Determine the (x, y) coordinate at the center of the cell enclosing the given text.  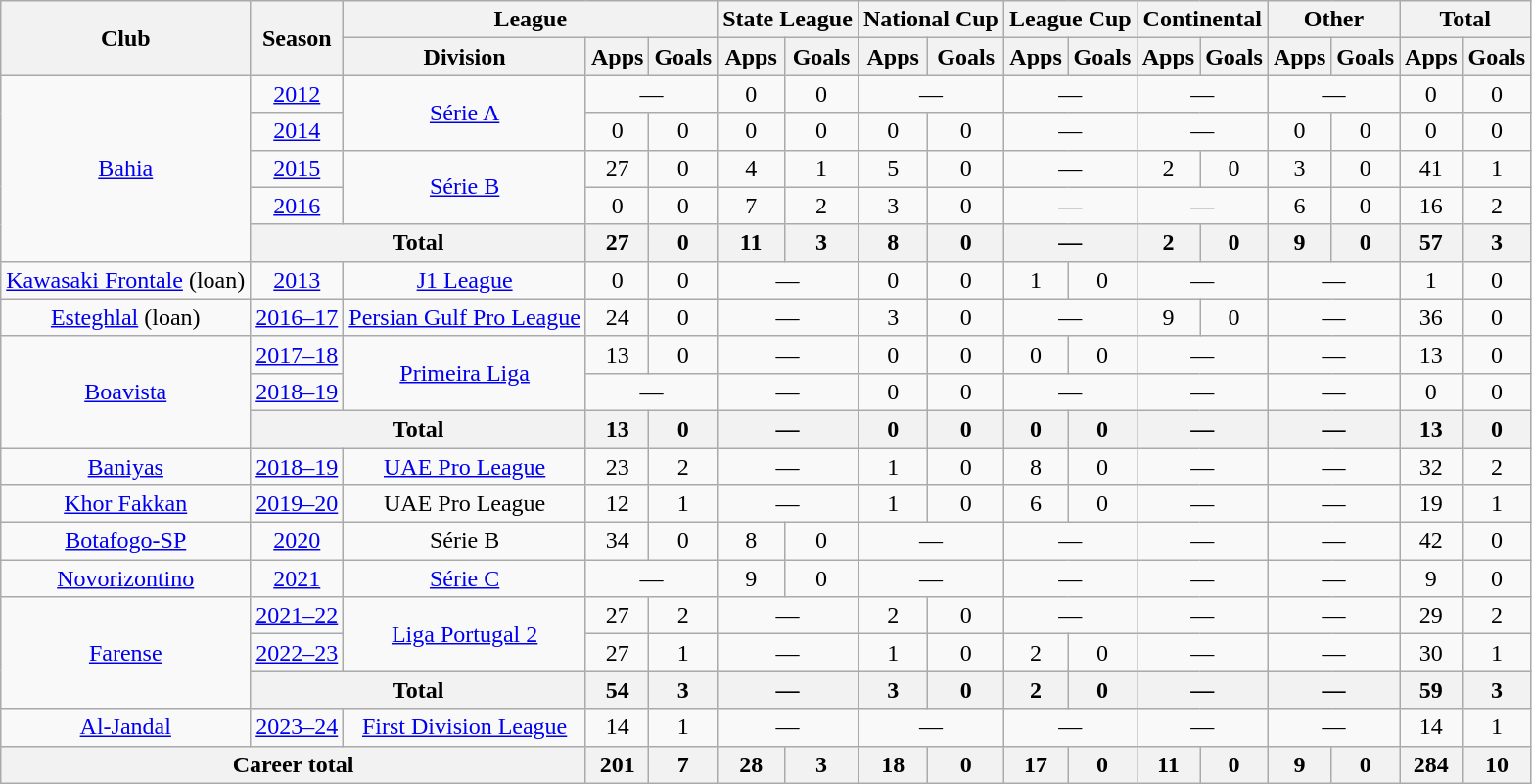
2014 (298, 131)
Botafogo-SP (125, 541)
Season (298, 38)
32 (1431, 467)
Novorizontino (125, 578)
42 (1431, 541)
2012 (298, 94)
Khor Fakkan (125, 504)
17 (1036, 764)
4 (752, 168)
29 (1431, 616)
36 (1431, 317)
Primeira Liga (465, 373)
Boavista (125, 392)
League (531, 20)
2016–17 (298, 317)
State League (788, 20)
Al-Jandal (125, 727)
2015 (298, 168)
2017–18 (298, 354)
2019–20 (298, 504)
41 (1431, 168)
201 (617, 764)
24 (617, 317)
34 (617, 541)
Série C (465, 578)
Série A (465, 113)
2022–23 (298, 653)
18 (893, 764)
57 (1431, 243)
59 (1431, 690)
54 (617, 690)
28 (752, 764)
2021–22 (298, 616)
284 (1431, 764)
First Division League (465, 727)
19 (1431, 504)
5 (893, 168)
23 (617, 467)
Division (465, 57)
Continental (1202, 20)
League Cup (1070, 20)
National Cup (930, 20)
Esteghlal (loan) (125, 317)
12 (617, 504)
2023–24 (298, 727)
Kawasaki Frontale (loan) (125, 280)
2013 (298, 280)
10 (1497, 764)
Other (1333, 20)
30 (1431, 653)
2020 (298, 541)
J1 League (465, 280)
Baniyas (125, 467)
2021 (298, 578)
Farense (125, 653)
16 (1431, 206)
Career total (294, 764)
2016 (298, 206)
Persian Gulf Pro League (465, 317)
Liga Portugal 2 (465, 634)
Club (125, 38)
Bahia (125, 168)
